Search for the cell housing the specified text and yield its (X, Y) center coordinate. 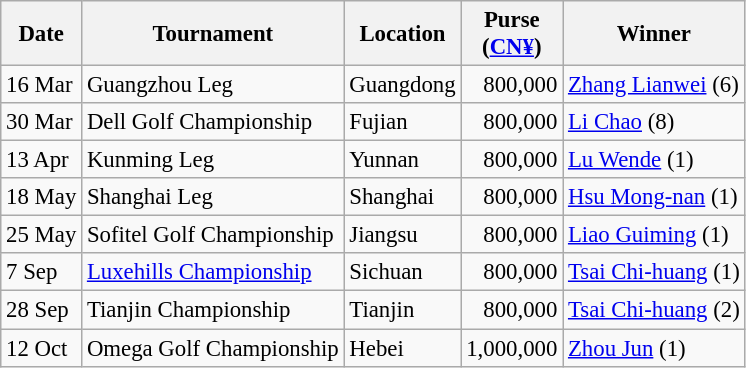
Guangdong (402, 85)
Winner (654, 34)
18 May (42, 197)
16 Mar (42, 85)
28 Sep (42, 310)
Tournament (213, 34)
Location (402, 34)
Sofitel Golf Championship (213, 235)
Hebei (402, 348)
30 Mar (42, 122)
Tsai Chi-huang (1) (654, 273)
Zhang Lianwei (6) (654, 85)
Omega Golf Championship (213, 348)
Zhou Jun (1) (654, 348)
Sichuan (402, 273)
Shanghai (402, 197)
Kunming Leg (213, 160)
1,000,000 (512, 348)
12 Oct (42, 348)
Guangzhou Leg (213, 85)
Tsai Chi-huang (2) (654, 310)
Dell Golf Championship (213, 122)
Tianjin Championship (213, 310)
7 Sep (42, 273)
Lu Wende (1) (654, 160)
Yunnan (402, 160)
Jiangsu (402, 235)
13 Apr (42, 160)
25 May (42, 235)
Tianjin (402, 310)
Shanghai Leg (213, 197)
Date (42, 34)
Fujian (402, 122)
Hsu Mong-nan (1) (654, 197)
Liao Guiming (1) (654, 235)
Luxehills Championship (213, 273)
Purse(CN¥) (512, 34)
Li Chao (8) (654, 122)
